Identify which cell holds the provided text, then report its [X, Y] central coordinate. 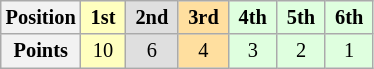
1st [104, 17]
Position [41, 17]
5th [301, 17]
4 [203, 51]
10 [104, 51]
4th [253, 17]
3 [253, 51]
6th [349, 17]
3rd [203, 17]
6 [152, 51]
2nd [152, 17]
1 [349, 51]
2 [301, 51]
Points [41, 51]
